Return the [X, Y] coordinate for the center point of the cell that contains the specified text.  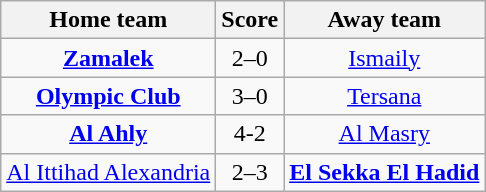
Zamalek [108, 58]
Al Ittihad Alexandria [108, 172]
Away team [384, 20]
Tersana [384, 96]
El Sekka El Hadid [384, 172]
Home team [108, 20]
Score [250, 20]
Ismaily [384, 58]
Al Ahly [108, 134]
2–0 [250, 58]
2–3 [250, 172]
3–0 [250, 96]
Al Masry [384, 134]
Olympic Club [108, 96]
4-2 [250, 134]
